Search for the cell housing the specified text and yield its [x, y] center coordinate. 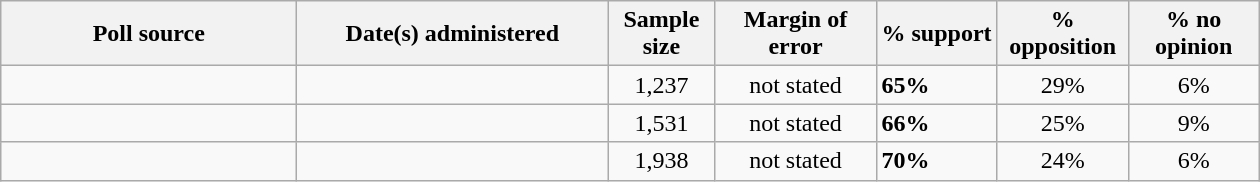
1,938 [662, 161]
9% [1194, 123]
% no opinion [1194, 34]
1,531 [662, 123]
Poll source [149, 34]
25% [1062, 123]
% opposition [1062, 34]
1,237 [662, 85]
29% [1062, 85]
Margin of error [796, 34]
66% [936, 123]
24% [1062, 161]
70% [936, 161]
Sample size [662, 34]
Date(s) administered [452, 34]
65% [936, 85]
% support [936, 34]
